Scan for the cell matching the given text and deliver its [x, y] coordinate at center. 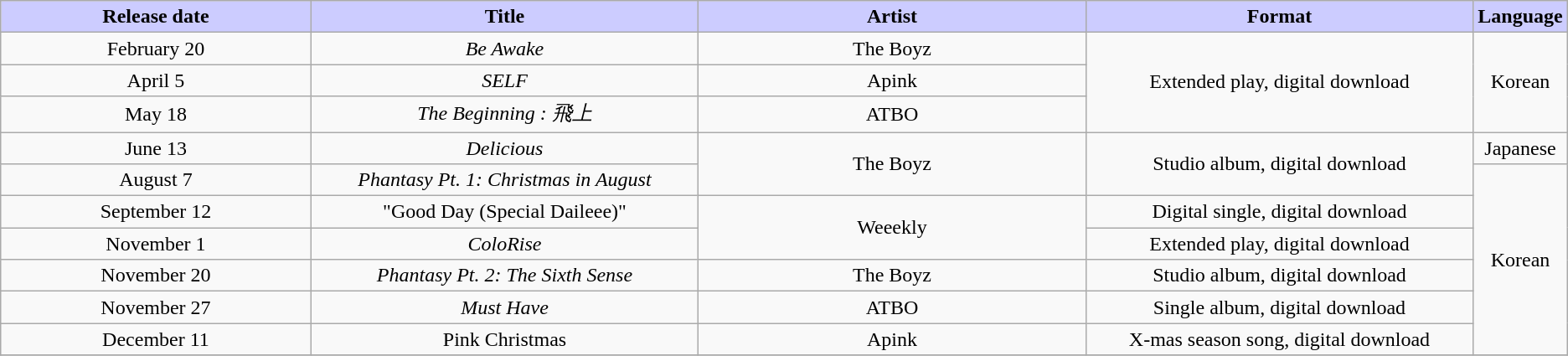
April 5 [156, 80]
December 11 [156, 339]
Phantasy Pt. 2: The Sixth Sense [504, 276]
Must Have [504, 307]
Title [504, 17]
Delicious [504, 148]
The Beginning : 飛上 [504, 114]
November 27 [156, 307]
Language [1520, 17]
Japanese [1520, 148]
August 7 [156, 180]
Digital single, digital download [1280, 212]
Phantasy Pt. 1: Christmas in August [504, 180]
September 12 [156, 212]
Pink Christmas [504, 339]
Format [1280, 17]
November 1 [156, 244]
June 13 [156, 148]
ColoRise [504, 244]
Weeekly [892, 228]
May 18 [156, 114]
November 20 [156, 276]
X-mas season song, digital download [1280, 339]
SELF [504, 80]
Be Awake [504, 49]
Artist [892, 17]
"Good Day (Special Daileee)" [504, 212]
Single album, digital download [1280, 307]
February 20 [156, 49]
Release date [156, 17]
